Capture the cell that displays the provided text and extract its [x, y] central coordinate. 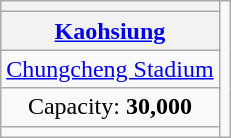
Chungcheng Stadium [110, 69]
Kaohsiung [110, 31]
Capacity: 30,000 [110, 107]
